Provide the [x, y] coordinate of the cell's center where the given text is located.  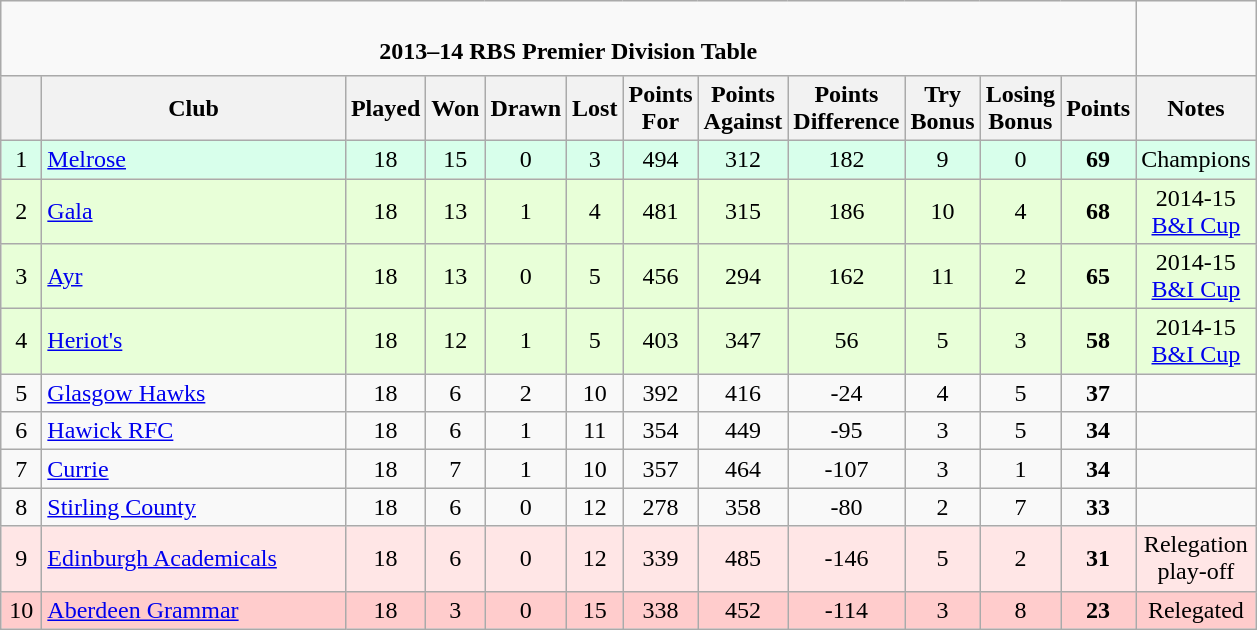
358 [743, 507]
182 [846, 159]
Currie [194, 469]
37 [1098, 393]
68 [1098, 210]
Drawn [526, 108]
33 [1098, 507]
Champions [1196, 159]
-114 [846, 610]
347 [743, 342]
Played [385, 108]
354 [660, 431]
-24 [846, 393]
339 [660, 558]
23 [1098, 610]
416 [743, 393]
312 [743, 159]
-107 [846, 469]
58 [1098, 342]
186 [846, 210]
Aberdeen Grammar [194, 610]
Melrose [194, 159]
Relegated [1196, 610]
65 [1098, 276]
452 [743, 610]
Try Bonus [942, 108]
485 [743, 558]
Relegation play-off [1196, 558]
-95 [846, 431]
294 [743, 276]
403 [660, 342]
Edinburgh Academicals [194, 558]
56 [846, 342]
Points Against [743, 108]
69 [1098, 159]
357 [660, 469]
-80 [846, 507]
Points [1098, 108]
Points For [660, 108]
Heriot's [194, 342]
Lost [595, 108]
31 [1098, 558]
481 [660, 210]
494 [660, 159]
Glasgow Hawks [194, 393]
338 [660, 610]
Points Difference [846, 108]
464 [743, 469]
Hawick RFC [194, 431]
162 [846, 276]
278 [660, 507]
Notes [1196, 108]
Losing Bonus [1020, 108]
Gala [194, 210]
Stirling County [194, 507]
-146 [846, 558]
Won [456, 108]
456 [660, 276]
315 [743, 210]
449 [743, 431]
Ayr [194, 276]
Club [194, 108]
392 [660, 393]
